From the cell containing the given text, extract its center point as [X, Y] coordinate. 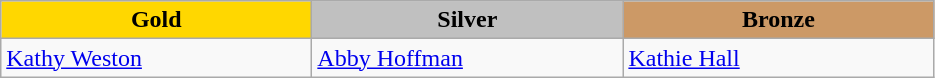
Kathy Weston [156, 58]
Abby Hoffman [468, 58]
Bronze [778, 20]
Kathie Hall [778, 58]
Gold [156, 20]
Silver [468, 20]
